Extract the (X, Y) coordinate from the center of the cell holding the provided text.  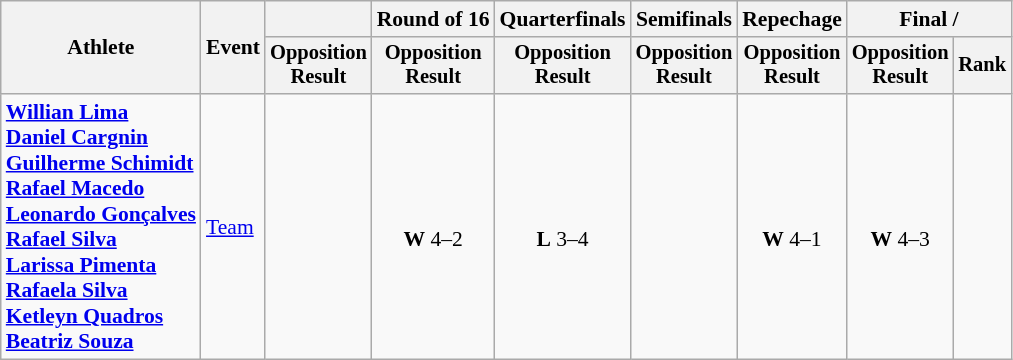
Repechage (792, 19)
L 3–4 (563, 226)
Athlete (101, 48)
Round of 16 (434, 19)
W 4–2 (434, 226)
Willian LimaDaniel CargninGuilherme SchimidtRafael MacedoLeonardo GonçalvesRafael SilvaLarissa PimentaRafaela SilvaKetleyn QuadrosBeatriz Souza (101, 226)
Final / (929, 19)
W 4–1 (792, 226)
W 4–3 (900, 226)
Event (233, 48)
Rank (982, 66)
Quarterfinals (563, 19)
Semifinals (684, 19)
Team (233, 226)
